Locate the cell with the specified text and output its [x, y] center coordinate. 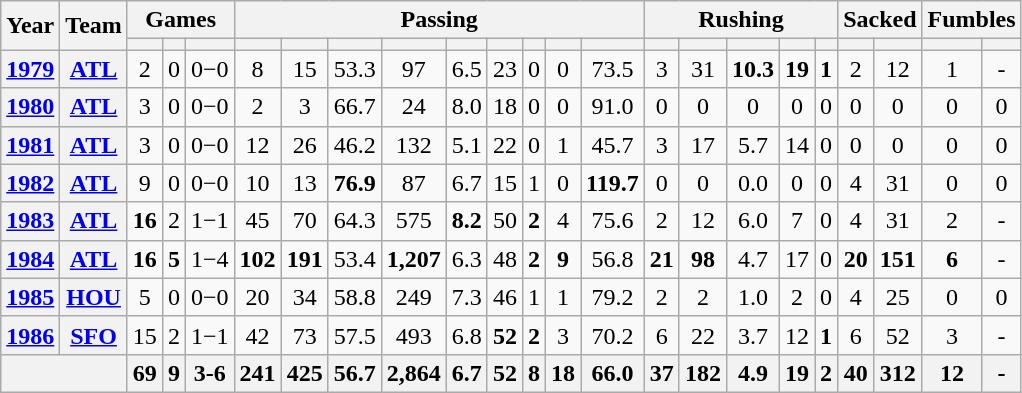
48 [504, 259]
42 [258, 335]
66.7 [354, 107]
493 [414, 335]
26 [304, 145]
241 [258, 373]
SFO [94, 335]
1983 [30, 221]
76.9 [354, 183]
10 [258, 183]
8.0 [466, 107]
46 [504, 297]
182 [702, 373]
7 [798, 221]
Fumbles [972, 20]
1980 [30, 107]
21 [662, 259]
70 [304, 221]
56.8 [613, 259]
1−4 [210, 259]
69 [144, 373]
75.6 [613, 221]
HOU [94, 297]
1985 [30, 297]
249 [414, 297]
14 [798, 145]
Passing [439, 20]
53.4 [354, 259]
3-6 [210, 373]
4.7 [752, 259]
10.3 [752, 69]
102 [258, 259]
73.5 [613, 69]
98 [702, 259]
70.2 [613, 335]
Team [94, 26]
4.9 [752, 373]
91.0 [613, 107]
23 [504, 69]
1984 [30, 259]
1979 [30, 69]
5.7 [752, 145]
45 [258, 221]
13 [304, 183]
425 [304, 373]
57.5 [354, 335]
53.3 [354, 69]
6.5 [466, 69]
25 [898, 297]
Rushing [740, 20]
37 [662, 373]
3.7 [752, 335]
7.3 [466, 297]
575 [414, 221]
119.7 [613, 183]
1986 [30, 335]
5.1 [466, 145]
87 [414, 183]
40 [856, 373]
Year [30, 26]
6.8 [466, 335]
24 [414, 107]
50 [504, 221]
1982 [30, 183]
97 [414, 69]
Games [180, 20]
312 [898, 373]
79.2 [613, 297]
66.0 [613, 373]
6.0 [752, 221]
46.2 [354, 145]
2,864 [414, 373]
6.3 [466, 259]
73 [304, 335]
1.0 [752, 297]
132 [414, 145]
56.7 [354, 373]
45.7 [613, 145]
191 [304, 259]
64.3 [354, 221]
58.8 [354, 297]
1981 [30, 145]
8.2 [466, 221]
0.0 [752, 183]
34 [304, 297]
151 [898, 259]
1,207 [414, 259]
Sacked [880, 20]
